Determine the (X, Y) coordinate at the center of the cell enclosing the given text.  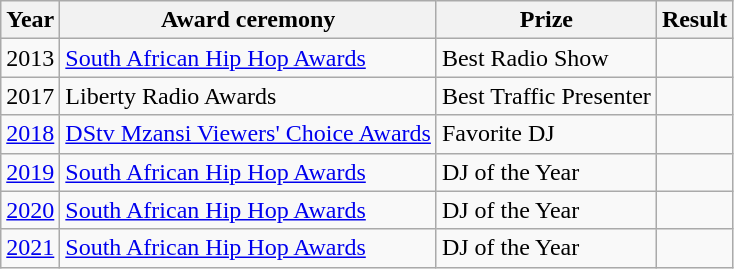
2018 (30, 134)
Favorite DJ (546, 134)
DStv Mzansi Viewers' Choice Awards (248, 134)
Best Radio Show (546, 58)
2019 (30, 172)
2017 (30, 96)
Best Traffic Presenter (546, 96)
Award ceremony (248, 20)
Prize (546, 20)
2021 (30, 248)
Year (30, 20)
Liberty Radio Awards (248, 96)
2020 (30, 210)
Result (694, 20)
2013 (30, 58)
